Capture the cell that displays the provided text and extract its (X, Y) central coordinate. 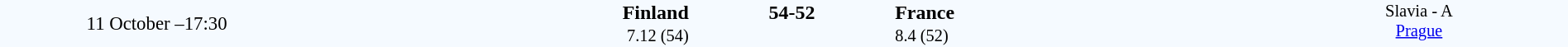
8.4 (52) (1082, 36)
54-52 (791, 12)
France (1082, 12)
7.12 (54) (501, 36)
Finland (501, 12)
Slavia - A Prague (1419, 23)
11 October –17:30 (157, 23)
